Return the (X, Y) coordinate for the center point of the cell that contains the specified text.  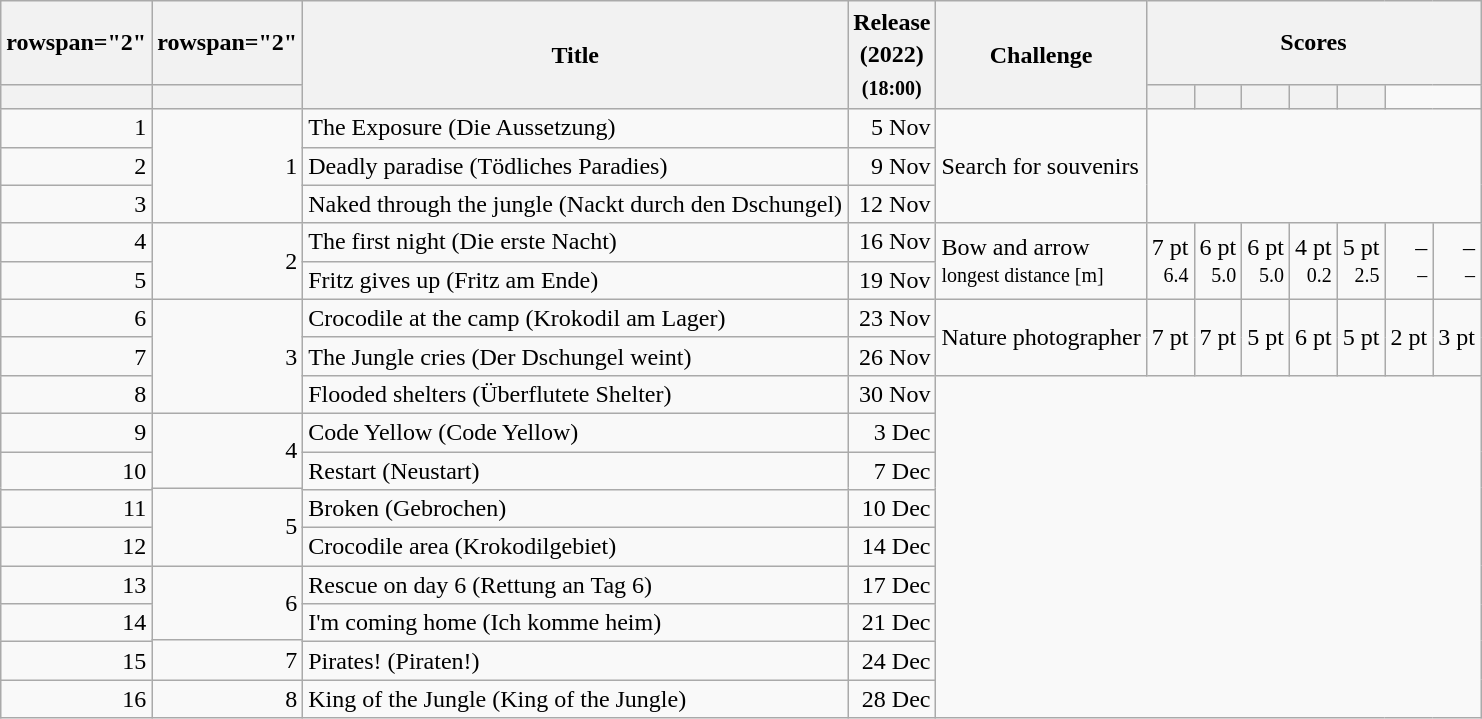
16 Nov (892, 242)
Rescue on day 6 (Rettung an Tag 6) (576, 585)
The Jungle cries (Der Dschungel weint) (576, 356)
Title (576, 55)
12 (76, 547)
Bow and arrowlongest distance [m] (1041, 261)
16 (76, 699)
Naked through the jungle (Nackt durch den Dschungel) (576, 204)
3 pt (1457, 337)
Code Yellow (Code Yellow) (576, 433)
7 pt6.4 (1170, 261)
Release(2022)(18:00) (892, 55)
The first night (Die erste Nacht) (576, 242)
I'm coming home (Ich komme heim) (576, 623)
Pirates! (Piraten!) (576, 661)
15 (76, 661)
10 Dec (892, 509)
30 Nov (892, 394)
Broken (Gebrochen) (576, 509)
Crocodile area (Krokodilgebiet) (576, 547)
Challenge (1041, 55)
23 Nov (892, 318)
Nature photographer (1041, 337)
Crocodile at the camp (Krokodil am Lager) (576, 318)
13 (76, 585)
Restart (Neustart) (576, 471)
Deadly paradise (Tödliches Paradies) (576, 166)
26 Nov (892, 356)
21 Dec (892, 623)
12 Nov (892, 204)
10 (76, 471)
The Exposure (Die Aussetzung) (576, 128)
5 Nov (892, 128)
5 pt2.5 (1361, 261)
14 (76, 623)
Fritz gives up (Fritz am Ende) (576, 280)
4 pt0.2 (1314, 261)
28 Dec (892, 699)
2 pt (1409, 337)
6 pt (1314, 337)
King of the Jungle (King of the Jungle) (576, 699)
3 Dec (892, 433)
19 Nov (892, 280)
Flooded shelters (Überflutete Shelter) (576, 394)
Scores (1313, 43)
7 Dec (892, 471)
11 (76, 509)
Search for souvenirs (1041, 166)
9 (76, 433)
9 Nov (892, 166)
17 Dec (892, 585)
24 Dec (892, 661)
14 Dec (892, 547)
